Provide the (x, y) coordinate of the cell's center where the given text is located.  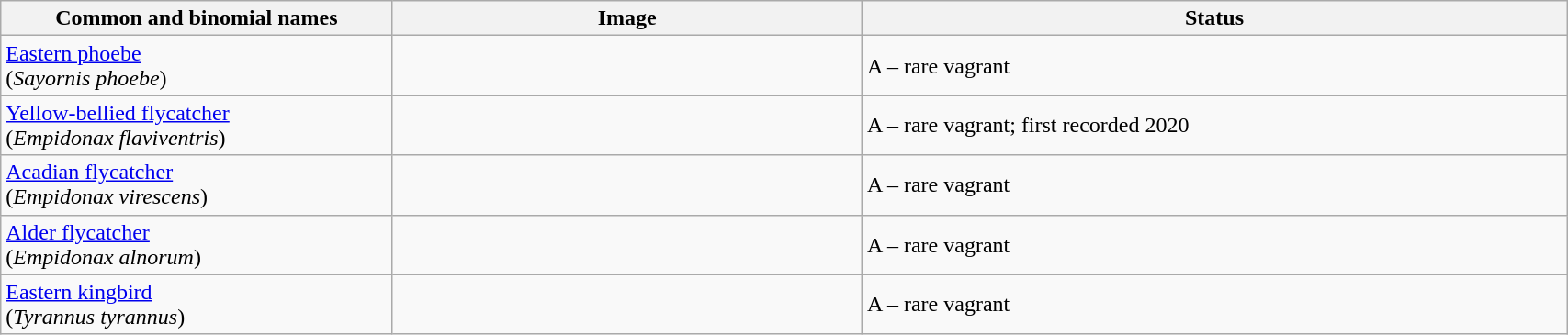
A – rare vagrant; first recorded 2020 (1214, 125)
Common and binomial names (197, 18)
Yellow-bellied flycatcher(Empidonax flaviventris) (197, 125)
Eastern kingbird(Tyrannus tyrannus) (197, 305)
Image (626, 18)
Eastern phoebe(Sayornis phoebe) (197, 66)
Alder flycatcher(Empidonax alnorum) (197, 244)
Acadian flycatcher(Empidonax virescens) (197, 185)
Status (1214, 18)
